For the text-containing cell, return its midpoint in [x, y] coordinate format. 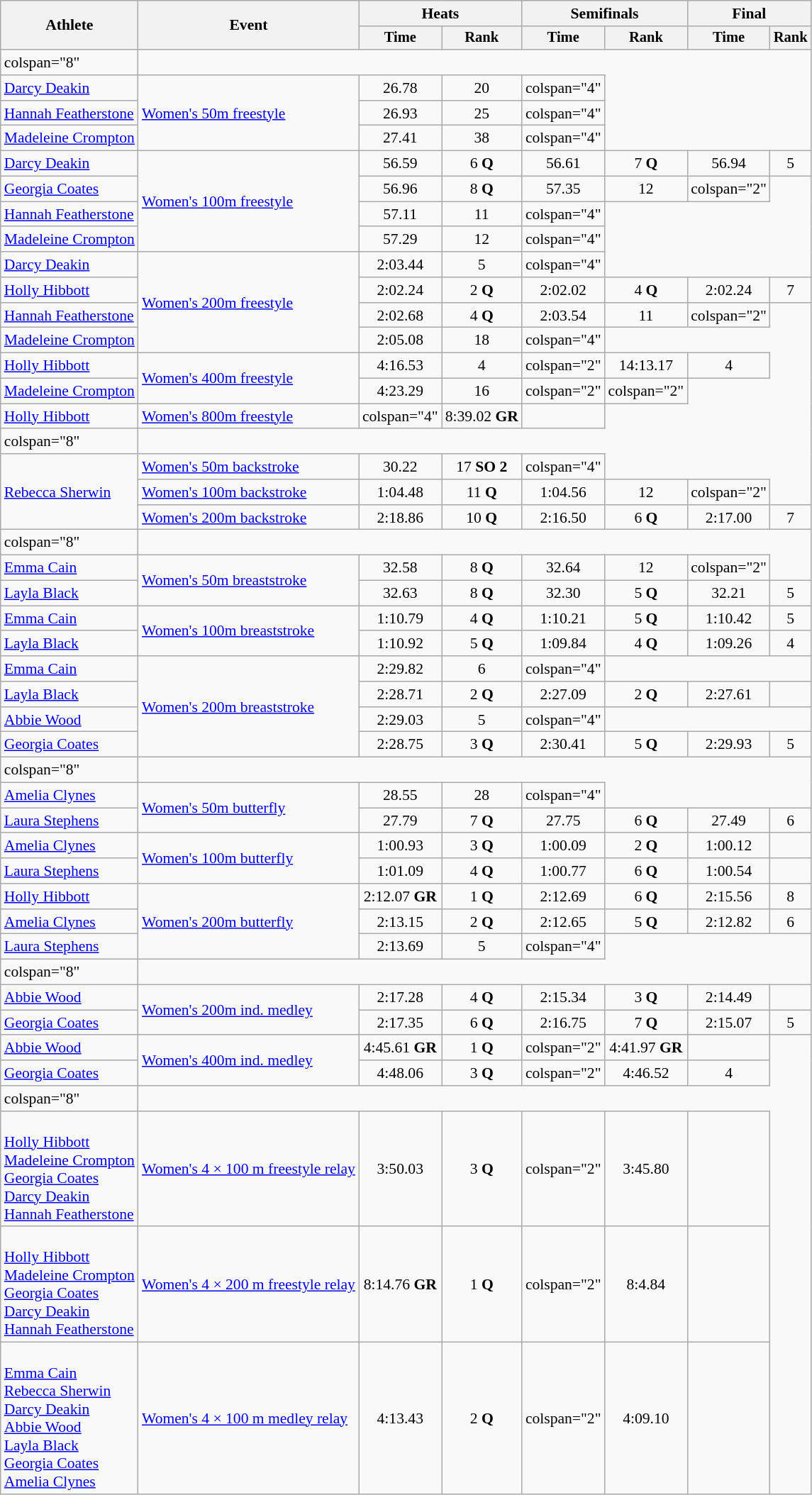
1:00.93 [400, 846]
Women's 400m freestyle [248, 379]
Heats [440, 13]
27.79 [400, 821]
56.59 [400, 164]
Women's 100m backstroke [248, 492]
11 Q [482, 492]
2:15.07 [729, 1023]
3:45.80 [647, 1169]
28 [482, 796]
57.29 [400, 240]
Women's 400m ind. medley [248, 1061]
56.94 [729, 164]
4:46.52 [647, 1073]
32.30 [563, 594]
4:45.61 GR [400, 1048]
4:48.06 [400, 1073]
Women's 50m freestyle [248, 113]
Women's 100m freestyle [248, 201]
8:39.02 GR [482, 416]
Athlete [69, 26]
17 SO 2 [482, 467]
18 [482, 340]
2:16.75 [563, 1023]
4:23.29 [400, 391]
1:04.56 [563, 492]
1:09.84 [563, 644]
Women's 50m breaststroke [248, 580]
Women's 200m backstroke [248, 518]
4:16.53 [400, 366]
57.11 [400, 214]
26.93 [400, 113]
1:10.42 [729, 618]
Women's 4 × 100 m medley relay [248, 1418]
32.63 [400, 594]
56.96 [400, 189]
2:12.69 [563, 896]
Emma CainRebecca SherwinDarcy DeakinAbbie WoodLayla BlackGeorgia CoatesAmelia Clynes [69, 1418]
25 [482, 113]
2:02.68 [400, 316]
1:09.26 [729, 644]
2:15.34 [563, 998]
1:00.09 [563, 846]
Women's 200m freestyle [248, 302]
2:12.65 [563, 922]
2:03.44 [400, 265]
2:16.50 [563, 518]
2:02.02 [563, 290]
28.55 [400, 796]
Women's 100m breaststroke [248, 631]
4:09.10 [647, 1418]
Women's 100m butterfly [248, 858]
2:28.71 [400, 694]
1:10.92 [400, 644]
30.22 [400, 467]
8:4.84 [647, 1285]
Rebecca Sherwin [69, 492]
2:12.82 [729, 922]
2:30.41 [563, 745]
27.41 [400, 138]
2:27.61 [729, 694]
1:00.54 [729, 871]
8:14.76 GR [400, 1285]
1:04.48 [400, 492]
4:41.97 GR [647, 1048]
32.64 [563, 568]
1:00.12 [729, 846]
27.75 [563, 821]
2:18.86 [400, 518]
32.58 [400, 568]
27.49 [729, 821]
2:03.54 [563, 316]
2:05.08 [400, 340]
1:10.79 [400, 618]
2:28.75 [400, 745]
Women's 50m backstroke [248, 467]
2:29.82 [400, 669]
57.35 [563, 189]
1:01.09 [400, 871]
2:27.09 [563, 694]
2:17.00 [729, 518]
2:15.56 [729, 896]
3:50.03 [400, 1169]
38 [482, 138]
Women's 200m butterfly [248, 922]
2:17.35 [400, 1023]
2:12.07 GR [400, 896]
10 Q [482, 518]
8 [791, 896]
Women's 800m freestyle [248, 416]
4:13.43 [400, 1418]
16 [482, 391]
Event [248, 26]
Women's 200m breaststroke [248, 706]
2:13.69 [400, 947]
26.78 [400, 88]
Final [749, 13]
56.61 [563, 164]
Women's 4 × 100 m freestyle relay [248, 1169]
Semifinals [604, 13]
2:29.03 [400, 720]
Women's 50m butterfly [248, 808]
1:10.21 [563, 618]
2:29.93 [729, 745]
32.21 [729, 594]
2:13.15 [400, 922]
1:00.77 [563, 871]
Women's 200m ind. medley [248, 1010]
Women's 4 × 200 m freestyle relay [248, 1285]
20 [482, 88]
2:14.49 [729, 998]
14:13.17 [647, 366]
2:17.28 [400, 998]
